Identify which cell holds the provided text, then report its [X, Y] central coordinate. 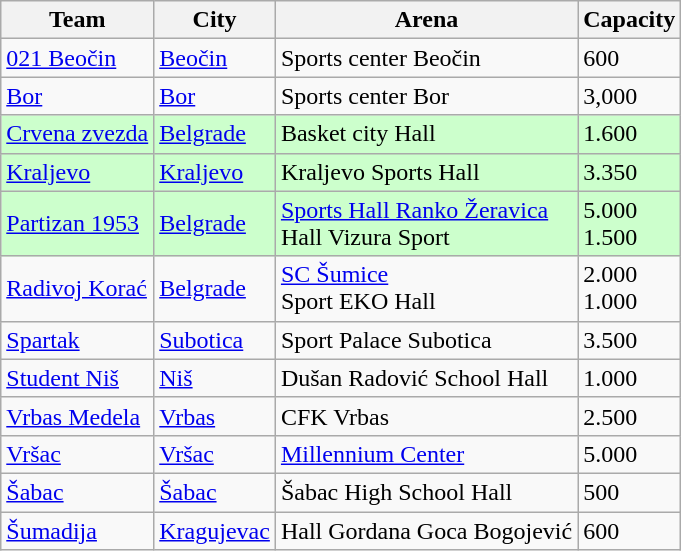
2.500 [630, 416]
Subotica [215, 340]
Crvena zvezda [78, 134]
5.0001.500 [630, 224]
1.000 [630, 378]
Šumadija [78, 531]
Beočin [215, 58]
Partizan 1953 [78, 224]
Šabac High School Hall [426, 492]
3.350 [630, 172]
Kragujevac [215, 531]
Team [78, 20]
2.0001.000 [630, 288]
Millennium Center [426, 454]
CFK Vrbas [426, 416]
Capacity [630, 20]
Vrbas Medela [78, 416]
Kraljevo Sports Hall [426, 172]
Radivoj Korać [78, 288]
Sports center Beočin [426, 58]
City [215, 20]
Basket city Hall [426, 134]
500 [630, 492]
Hall Gordana Goca Bogojević [426, 531]
021 Beočin [78, 58]
Sports Hall Ranko ŽeravicaHall Vizura Sport [426, 224]
Sports center Bor [426, 96]
3.500 [630, 340]
3,000 [630, 96]
5.000 [630, 454]
Arena [426, 20]
SC ŠumiceSport EKO Hall [426, 288]
1.600 [630, 134]
Vrbas [215, 416]
Student Niš [78, 378]
Niš [215, 378]
Spartak [78, 340]
Dušan Radović School Hall [426, 378]
Sport Palace Subotica [426, 340]
